Output the (x, y) coordinate of the center of the cell containing the given text.  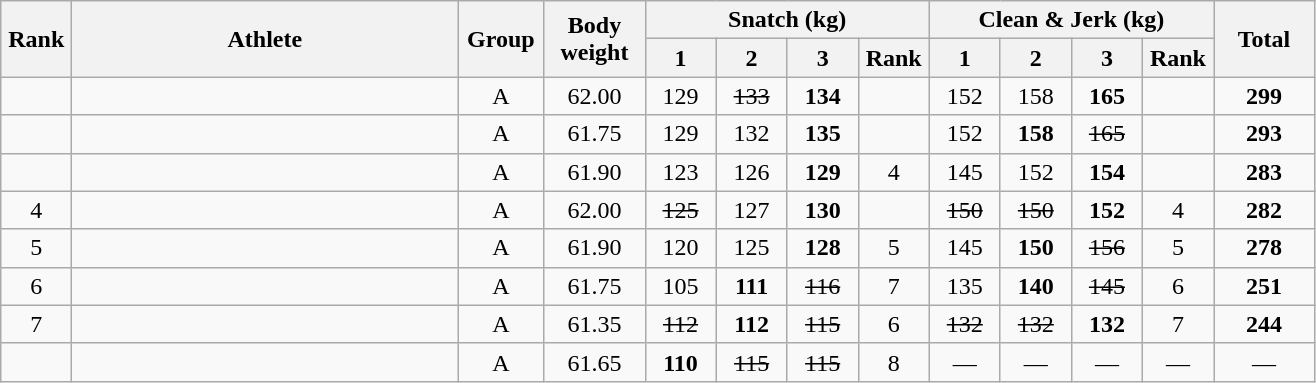
111 (752, 286)
Group (501, 39)
128 (822, 248)
Athlete (265, 39)
126 (752, 172)
123 (680, 172)
127 (752, 210)
130 (822, 210)
154 (1106, 172)
293 (1264, 134)
299 (1264, 96)
110 (680, 362)
105 (680, 286)
251 (1264, 286)
120 (680, 248)
278 (1264, 248)
116 (822, 286)
8 (894, 362)
283 (1264, 172)
61.35 (594, 324)
244 (1264, 324)
156 (1106, 248)
Snatch (kg) (787, 20)
134 (822, 96)
Body weight (594, 39)
Clean & Jerk (kg) (1071, 20)
133 (752, 96)
61.65 (594, 362)
Total (1264, 39)
282 (1264, 210)
140 (1036, 286)
